Determine the (x, y) coordinate at the center of the cell enclosing the given text.  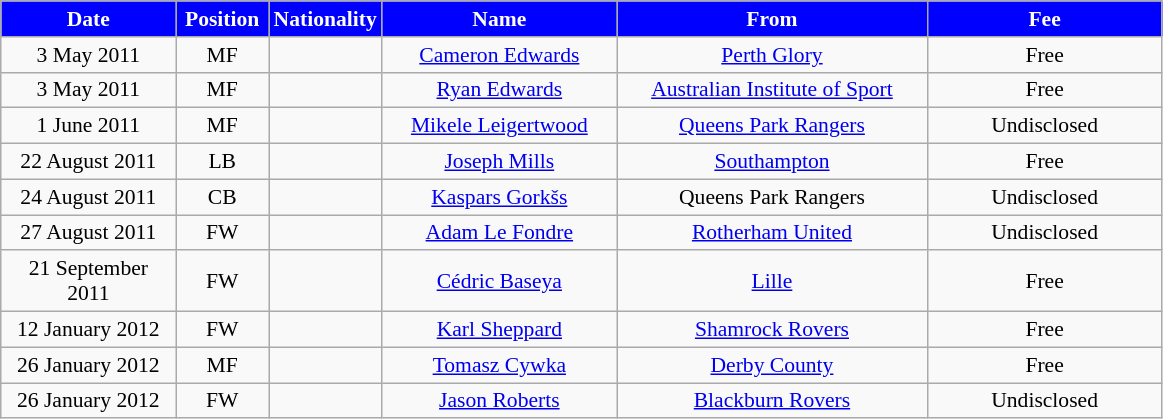
Date (88, 19)
Mikele Leigertwood (500, 126)
Position (222, 19)
24 August 2011 (88, 197)
21 September 2011 (88, 282)
Rotherham United (772, 233)
Lille (772, 282)
Ryan Edwards (500, 90)
Shamrock Rovers (772, 330)
27 August 2011 (88, 233)
Jason Roberts (500, 401)
Kaspars Gorkšs (500, 197)
Tomasz Cywka (500, 365)
Blackburn Rovers (772, 401)
12 January 2012 (88, 330)
Southampton (772, 162)
Perth Glory (772, 55)
Derby County (772, 365)
LB (222, 162)
CB (222, 197)
Fee (1044, 19)
22 August 2011 (88, 162)
Joseph Mills (500, 162)
Karl Sheppard (500, 330)
Adam Le Fondre (500, 233)
Australian Institute of Sport (772, 90)
From (772, 19)
Nationality (324, 19)
Name (500, 19)
1 June 2011 (88, 126)
Cameron Edwards (500, 55)
Cédric Baseya (500, 282)
